Return [X, Y] of the center of cell containing provided text 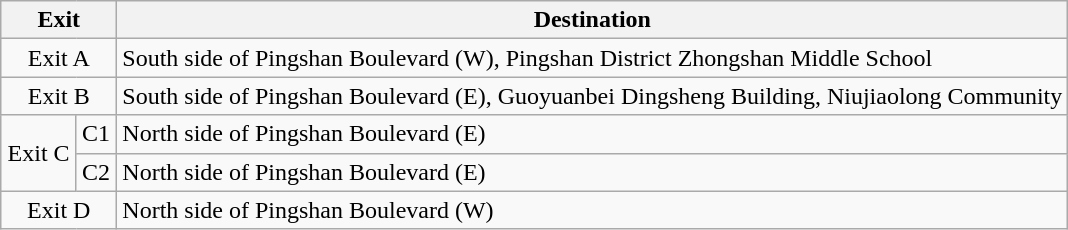
C2 [96, 172]
Exit B [59, 96]
Exit D [59, 210]
C1 [96, 134]
Destination [592, 20]
South side of Pingshan Boulevard (W), Pingshan District Zhongshan Middle School [592, 58]
South side of Pingshan Boulevard (E), Guoyuanbei Dingsheng Building, Niujiaolong Community [592, 96]
Exit A [59, 58]
Exit [59, 20]
North side of Pingshan Boulevard (W) [592, 210]
Exit C [39, 153]
